Return [X, Y] of the center of cell containing provided text 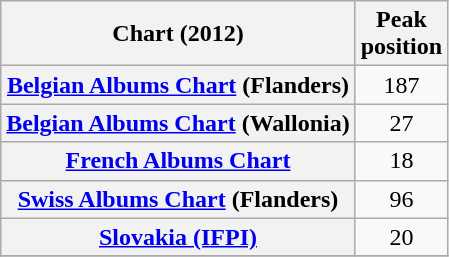
20 [401, 237]
Chart (2012) [178, 34]
27 [401, 123]
96 [401, 199]
Slovakia (IFPI) [178, 237]
18 [401, 161]
Peakposition [401, 34]
Swiss Albums Chart (Flanders) [178, 199]
Belgian Albums Chart (Flanders) [178, 85]
French Albums Chart [178, 161]
Belgian Albums Chart (Wallonia) [178, 123]
187 [401, 85]
